Find where the given text appears and provide that cell's center as (X, Y) coordinate. 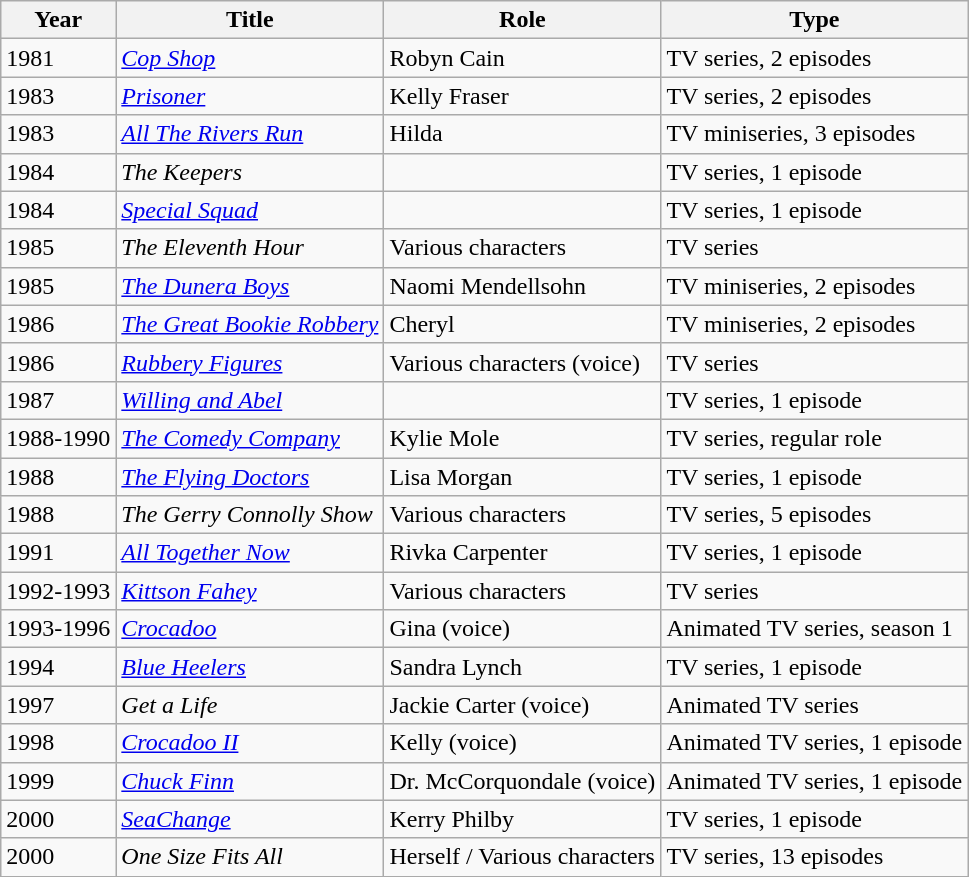
1988-1990 (58, 438)
Kelly Fraser (522, 96)
SeaChange (250, 819)
Lisa Morgan (522, 477)
Animated TV series (814, 705)
One Size Fits All (250, 857)
Dr. McCorquondale (voice) (522, 781)
Gina (voice) (522, 629)
Get a Life (250, 705)
Herself / Various characters (522, 857)
Crocadoo II (250, 743)
Rubbery Figures (250, 362)
The Flying Doctors (250, 477)
1991 (58, 553)
Hilda (522, 134)
The Eleventh Hour (250, 248)
Chuck Finn (250, 781)
The Great Bookie Robbery (250, 324)
Rivka Carpenter (522, 553)
Cheryl (522, 324)
1993-1996 (58, 629)
1992-1993 (58, 591)
Special Squad (250, 210)
The Comedy Company (250, 438)
The Gerry Connolly Show (250, 515)
The Keepers (250, 172)
TV miniseries, 3 episodes (814, 134)
1981 (58, 58)
Animated TV series, season 1 (814, 629)
Cop Shop (250, 58)
Kelly (voice) (522, 743)
TV series, 13 episodes (814, 857)
Kylie Mole (522, 438)
Jackie Carter (voice) (522, 705)
Various characters (voice) (522, 362)
TV series, 5 episodes (814, 515)
Blue Heelers (250, 667)
1997 (58, 705)
Robyn Cain (522, 58)
Kerry Philby (522, 819)
1998 (58, 743)
All The Rivers Run (250, 134)
Kittson Fahey (250, 591)
TV series, regular role (814, 438)
The Dunera Boys (250, 286)
1994 (58, 667)
Year (58, 20)
Crocadoo (250, 629)
All Together Now (250, 553)
1999 (58, 781)
Naomi Mendellsohn (522, 286)
Willing and Abel (250, 400)
Sandra Lynch (522, 667)
Type (814, 20)
Prisoner (250, 96)
Title (250, 20)
1987 (58, 400)
Role (522, 20)
